Extract the [x, y] coordinate from the center of the cell holding the provided text.  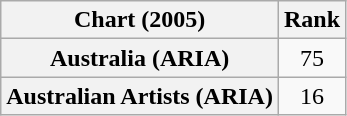
Chart (2005) [140, 20]
Rank [312, 20]
Australian Artists (ARIA) [140, 96]
75 [312, 58]
Australia (ARIA) [140, 58]
16 [312, 96]
